Return (X, Y) of the center of cell containing provided text 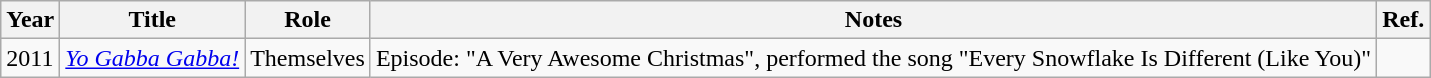
Year (30, 20)
2011 (30, 58)
Ref. (1404, 20)
Episode: "A Very Awesome Christmas", performed the song "Every Snowflake Is Different (Like You)" (873, 58)
Role (308, 20)
Notes (873, 20)
Title (152, 20)
Themselves (308, 58)
Yo Gabba Gabba! (152, 58)
